Extract the (X, Y) coordinate from the center of the cell holding the provided text.  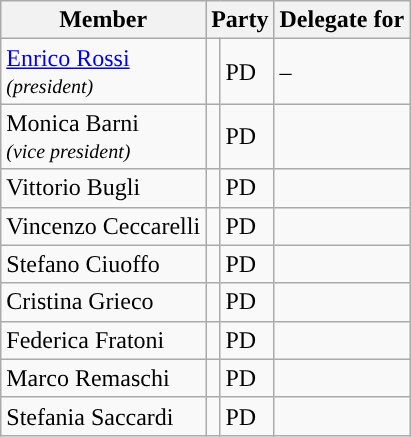
Stefano Ciuoffo (104, 264)
Cristina Grieco (104, 302)
Member (104, 20)
Delegate for (342, 20)
Vittorio Bugli (104, 188)
Vincenzo Ceccarelli (104, 226)
Stefania Saccardi (104, 416)
Enrico Rossi(president) (104, 72)
Federica Fratoni (104, 340)
Party (240, 20)
Monica Barni(vice president) (104, 136)
– (342, 72)
Marco Remaschi (104, 378)
